Extract the [x, y] coordinate from the center of the cell holding the provided text.  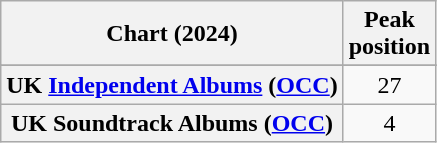
UK Independent Albums (OCC) [172, 85]
27 [389, 85]
Chart (2024) [172, 34]
4 [389, 123]
UK Soundtrack Albums (OCC) [172, 123]
Peakposition [389, 34]
